For the text-containing cell, return its midpoint in (x, y) coordinate format. 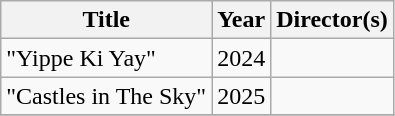
2025 (242, 96)
"Castles in The Sky" (106, 96)
Year (242, 20)
Title (106, 20)
"Yippe Ki Yay" (106, 58)
Director(s) (332, 20)
2024 (242, 58)
